Detect which cell encompasses the target text, then output its [x, y] center coordinate. 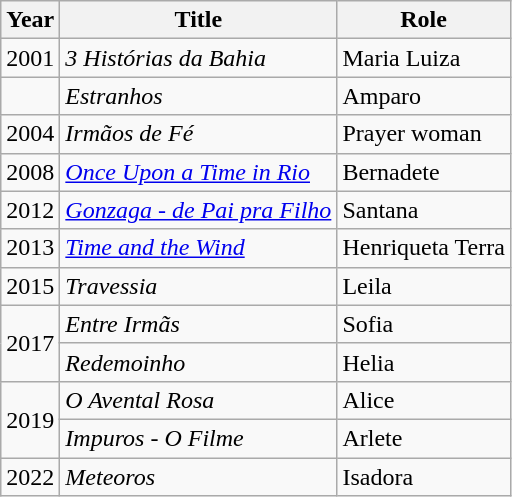
O Avental Rosa [198, 400]
Travessia [198, 286]
Bernadete [424, 172]
3 Histórias da Bahia [198, 58]
2012 [30, 210]
Entre Irmãs [198, 324]
2017 [30, 343]
Amparo [424, 96]
Time and the Wind [198, 248]
Sofia [424, 324]
Maria Luiza [424, 58]
Year [30, 20]
2013 [30, 248]
Title [198, 20]
Impuros - O Filme [198, 438]
2015 [30, 286]
Estranhos [198, 96]
2022 [30, 477]
Prayer woman [424, 134]
Irmãos de Fé [198, 134]
Santana [424, 210]
2008 [30, 172]
Isadora [424, 477]
Meteoros [198, 477]
Once Upon a Time in Rio [198, 172]
Henriqueta Terra [424, 248]
Leila [424, 286]
Helia [424, 362]
2004 [30, 134]
2019 [30, 419]
Redemoinho [198, 362]
Arlete [424, 438]
Gonzaga - de Pai pra Filho [198, 210]
Alice [424, 400]
Role [424, 20]
2001 [30, 58]
